Pinpoint the cell where the given text exists, returning its (X, Y) midpoint coordinate. 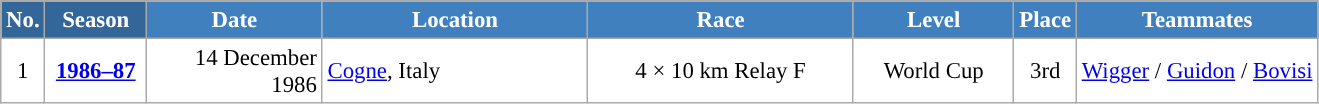
Cogne, Italy (455, 72)
1986–87 (96, 72)
14 December 1986 (235, 72)
Date (235, 20)
3rd (1045, 72)
World Cup (934, 72)
Level (934, 20)
Place (1045, 20)
1 (23, 72)
Wigger / Guidon / Bovisi (1196, 72)
Teammates (1196, 20)
Location (455, 20)
No. (23, 20)
Season (96, 20)
4 × 10 km Relay F (721, 72)
Race (721, 20)
